Determine the (x, y) coordinate at the center of the cell enclosing the given text.  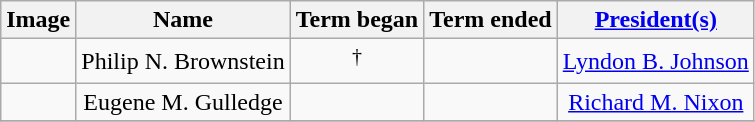
Richard M. Nixon (656, 102)
Philip N. Brownstein (183, 62)
† (357, 62)
Image (38, 20)
Eugene M. Gulledge (183, 102)
Term began (357, 20)
President(s) (656, 20)
Term ended (491, 20)
Lyndon B. Johnson (656, 62)
Name (183, 20)
